Extract the (X, Y) coordinate from the center of the cell holding the provided text.  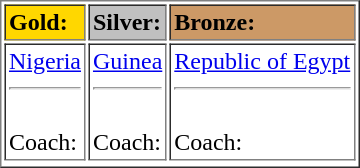
Gold: (44, 22)
Republic of EgyptCoach: (262, 102)
Silver: (127, 22)
Bronze: (262, 22)
GuineaCoach: (127, 102)
NigeriaCoach: (44, 102)
